For the text-containing cell, return its midpoint in [x, y] coordinate format. 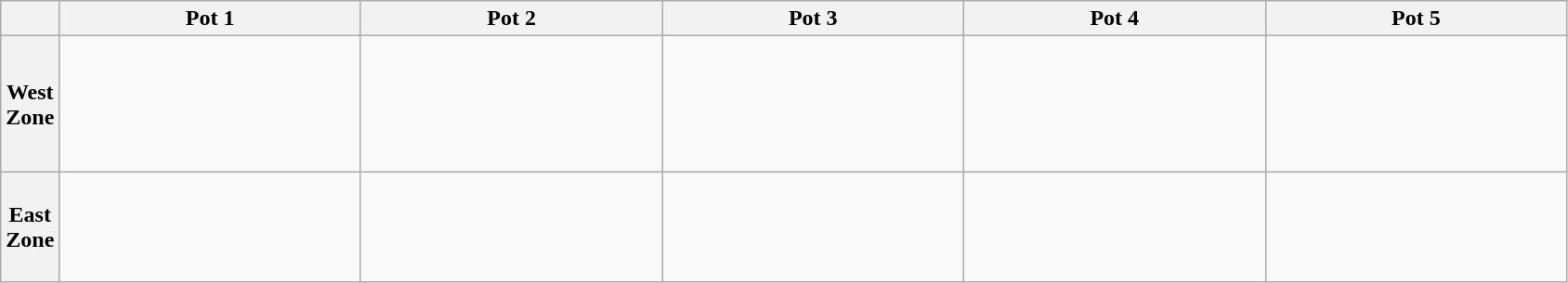
Pot 1 [210, 19]
West Zone [30, 104]
East Zone [30, 226]
Pot 2 [511, 19]
Pot 3 [814, 19]
Pot 5 [1416, 19]
Pot 4 [1115, 19]
